Provide the [x, y] coordinate of the cell's center where the given text is located.  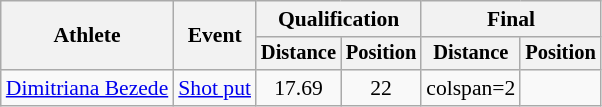
Athlete [88, 36]
Event [214, 36]
Shot put [214, 88]
Final [510, 19]
Qualification [338, 19]
22 [381, 88]
colspan=2 [470, 88]
17.69 [298, 88]
Dimitriana Bezede [88, 88]
